Pinpoint the cell where the given text exists, returning its [X, Y] midpoint coordinate. 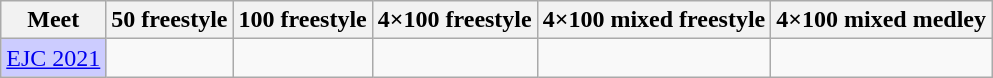
50 freestyle [170, 20]
Meet [54, 20]
4×100 mixed medley [882, 20]
4×100 freestyle [454, 20]
4×100 mixed freestyle [654, 20]
100 freestyle [302, 20]
EJC 2021 [54, 58]
